Determine the [X, Y] coordinate at the center of the cell enclosing the given text.  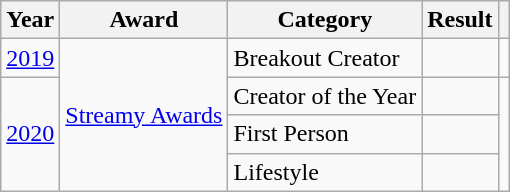
Year [30, 20]
Creator of the Year [325, 96]
Breakout Creator [325, 58]
2020 [30, 134]
Streamy Awards [144, 115]
2019 [30, 58]
First Person [325, 134]
Lifestyle [325, 172]
Award [144, 20]
Result [460, 20]
Category [325, 20]
